Identify which cell holds the provided text, then report its (X, Y) central coordinate. 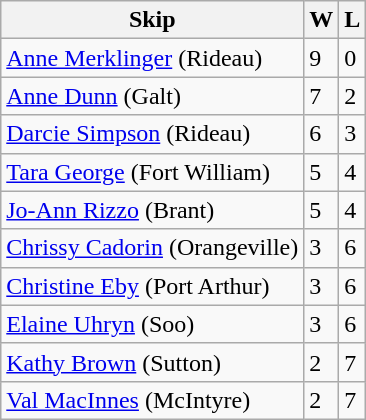
Chrissy Cadorin (Orangeville) (152, 248)
Val MacInnes (McIntyre) (152, 400)
9 (322, 58)
Jo-Ann Rizzo (Brant) (152, 210)
Kathy Brown (Sutton) (152, 362)
Darcie Simpson (Rideau) (152, 134)
Skip (152, 20)
Tara George (Fort William) (152, 172)
W (322, 20)
0 (352, 58)
Elaine Uhryn (Soo) (152, 324)
Anne Dunn (Galt) (152, 96)
Anne Merklinger (Rideau) (152, 58)
L (352, 20)
Christine Eby (Port Arthur) (152, 286)
